Capture the cell that displays the provided text and extract its [X, Y] central coordinate. 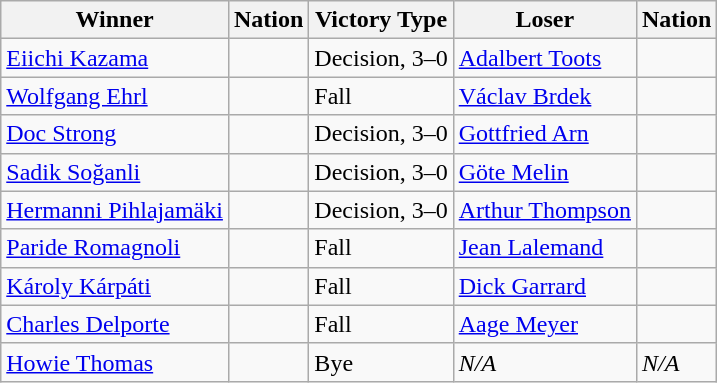
Göte Melin [544, 172]
Loser [544, 20]
Gottfried Arn [544, 134]
Adalbert Toots [544, 58]
Arthur Thompson [544, 210]
Sadik Soğanli [115, 172]
Eiichi Kazama [115, 58]
Doc Strong [115, 134]
Károly Kárpáti [115, 286]
Charles Delporte [115, 324]
Václav Brdek [544, 96]
Wolfgang Ehrl [115, 96]
Hermanni Pihlajamäki [115, 210]
Jean Lalemand [544, 248]
Bye [381, 362]
Paride Romagnoli [115, 248]
Howie Thomas [115, 362]
Winner [115, 20]
Aage Meyer [544, 324]
Victory Type [381, 20]
Dick Garrard [544, 286]
